Detect which cell encompasses the target text, then output its [X, Y] center coordinate. 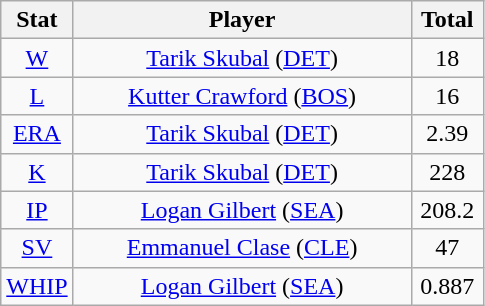
ERA [37, 134]
SV [37, 248]
K [37, 172]
16 [447, 96]
Total [447, 20]
Emmanuel Clase (CLE) [242, 248]
18 [447, 58]
Kutter Crawford (BOS) [242, 96]
228 [447, 172]
208.2 [447, 210]
0.887 [447, 286]
WHIP [37, 286]
IP [37, 210]
2.39 [447, 134]
Player [242, 20]
W [37, 58]
Stat [37, 20]
L [37, 96]
47 [447, 248]
